Find where the given text appears and provide that cell's center as (x, y) coordinate. 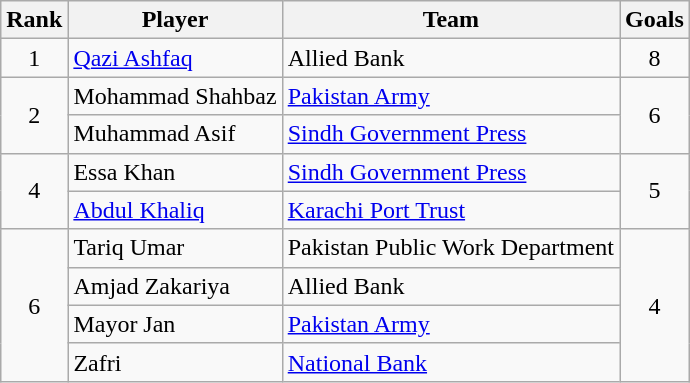
Amjad Zakariya (175, 286)
8 (655, 58)
Mayor Jan (175, 324)
Player (175, 20)
Karachi Port Trust (450, 210)
Pakistan Public Work Department (450, 248)
Goals (655, 20)
Rank (34, 20)
National Bank (450, 362)
Abdul Khaliq (175, 210)
1 (34, 58)
2 (34, 115)
Essa Khan (175, 172)
Zafri (175, 362)
Team (450, 20)
Mohammad Shahbaz (175, 96)
Muhammad Asif (175, 134)
5 (655, 191)
Tariq Umar (175, 248)
Qazi Ashfaq (175, 58)
